Determine the (x, y) coordinate at the center of the cell enclosing the given text.  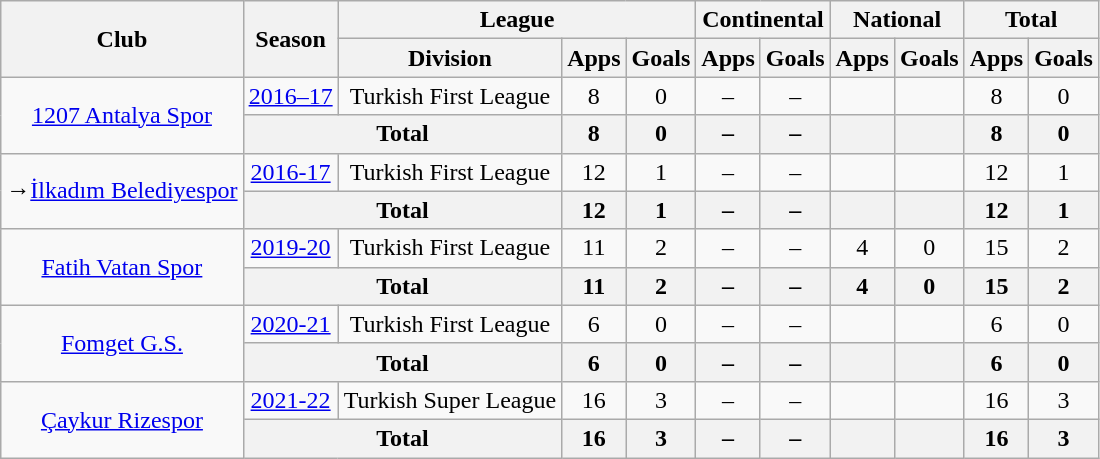
League (517, 20)
Turkish Super League (450, 400)
Club (122, 39)
2020-21 (290, 324)
2019-20 (290, 248)
Season (290, 39)
National (897, 20)
→İlkadım Belediyespor (122, 191)
Division (450, 58)
1207 Antalya Spor (122, 115)
Çaykur Rizespor (122, 419)
Continental (763, 20)
2016-17 (290, 172)
Fomget G.S. (122, 343)
2021-22 (290, 400)
2016–17 (290, 96)
Fatih Vatan Spor (122, 267)
